Return [x, y] of the center of cell containing provided text 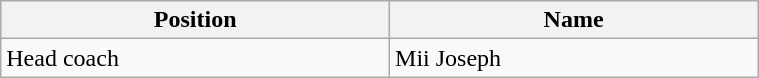
Mii Joseph [574, 58]
Head coach [196, 58]
Position [196, 20]
Name [574, 20]
